For the text-containing cell, return its midpoint in [x, y] coordinate format. 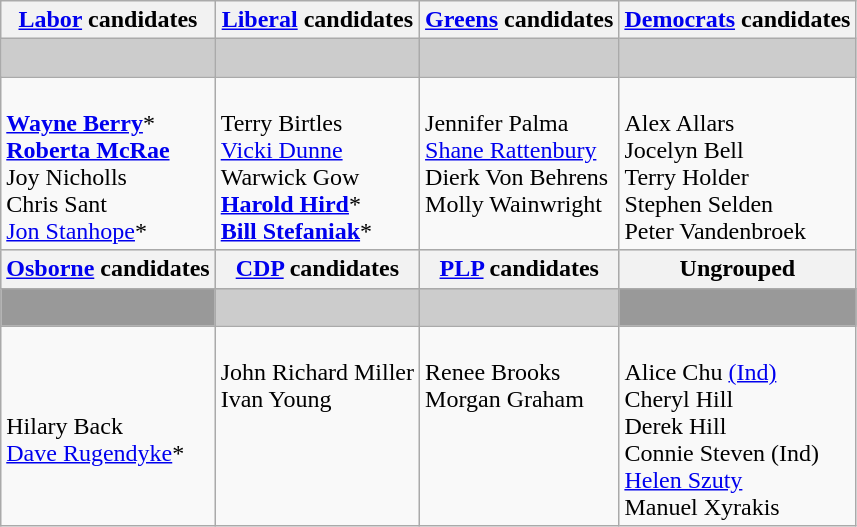
Ungrouped [738, 269]
Terry Birtles Vicki Dunne Warwick Gow Harold Hird* Bill Stefaniak* [317, 164]
CDP candidates [317, 269]
Hilary Back Dave Rugendyke* [108, 426]
Liberal candidates [317, 20]
Osborne candidates [108, 269]
Renee Brooks Morgan Graham [520, 426]
PLP candidates [520, 269]
Jennifer Palma Shane Rattenbury Dierk Von Behrens Molly Wainwright [520, 164]
Alex Allars Jocelyn Bell Terry Holder Stephen Selden Peter Vandenbroek [738, 164]
John Richard Miller Ivan Young [317, 426]
Democrats candidates [738, 20]
Greens candidates [520, 20]
Wayne Berry* Roberta McRae Joy Nicholls Chris Sant Jon Stanhope* [108, 164]
Labor candidates [108, 20]
Alice Chu (Ind) Cheryl Hill Derek Hill Connie Steven (Ind) Helen Szuty Manuel Xyrakis [738, 426]
